Scan for the cell matching the given text and deliver its (x, y) coordinate at center. 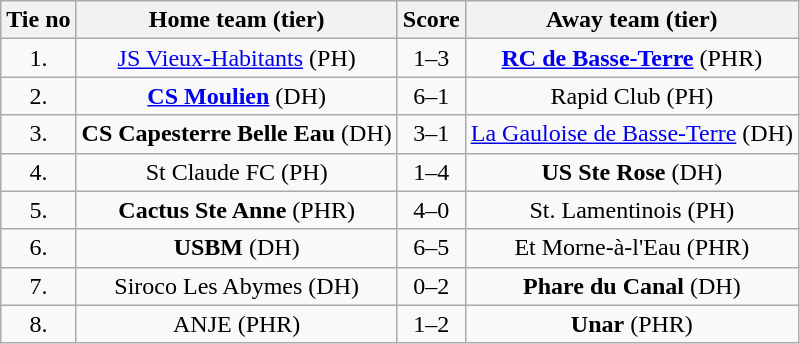
ANJE (PHR) (236, 324)
La Gauloise de Basse-Terre (DH) (632, 134)
Away team (tier) (632, 20)
Home team (tier) (236, 20)
3–1 (431, 134)
6. (38, 248)
4–0 (431, 210)
Score (431, 20)
8. (38, 324)
1. (38, 58)
US Ste Rose (DH) (632, 172)
Siroco Les Abymes (DH) (236, 286)
4. (38, 172)
St. Lamentinois (PH) (632, 210)
JS Vieux-Habitants (PH) (236, 58)
3. (38, 134)
Phare du Canal (DH) (632, 286)
CS Moulien (DH) (236, 96)
Et Morne-à-l'Eau (PHR) (632, 248)
1–2 (431, 324)
1–4 (431, 172)
6–1 (431, 96)
RC de Basse-Terre (PHR) (632, 58)
7. (38, 286)
Unar (PHR) (632, 324)
Rapid Club (PH) (632, 96)
St Claude FC (PH) (236, 172)
2. (38, 96)
5. (38, 210)
USBM (DH) (236, 248)
1–3 (431, 58)
Cactus Ste Anne (PHR) (236, 210)
Tie no (38, 20)
0–2 (431, 286)
CS Capesterre Belle Eau (DH) (236, 134)
6–5 (431, 248)
